Extract the (x, y) coordinate from the center of the cell holding the provided text.  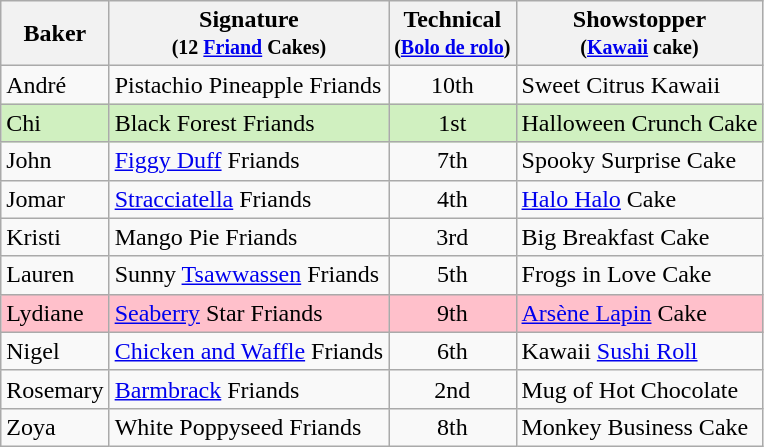
3rd (452, 237)
8th (452, 427)
Big Breakfast Cake (640, 237)
Signature(12 Friand Cakes) (249, 34)
2nd (452, 389)
Sunny Tsawwassen Friands (249, 275)
7th (452, 161)
Zoya (55, 427)
Spooky Surprise Cake (640, 161)
Seaberry Star Friands (249, 313)
4th (452, 199)
9th (452, 313)
Pistachio Pineapple Friands (249, 85)
John (55, 161)
Mug of Hot Chocolate (640, 389)
Figgy Duff Friands (249, 161)
Barmbrack Friands (249, 389)
Rosemary (55, 389)
White Poppyseed Friands (249, 427)
10th (452, 85)
Nigel (55, 351)
5th (452, 275)
Frogs in Love Cake (640, 275)
Kawaii Sushi Roll (640, 351)
Showstopper(Kawaii cake) (640, 34)
Chicken and Waffle Friands (249, 351)
Chi (55, 123)
1st (452, 123)
Lauren (55, 275)
Halloween Crunch Cake (640, 123)
Jomar (55, 199)
Arsène Lapin Cake (640, 313)
Technical(Bolo de rolo) (452, 34)
Mango Pie Friands (249, 237)
Stracciatella Friands (249, 199)
6th (452, 351)
Monkey Business Cake (640, 427)
Baker (55, 34)
André (55, 85)
Black Forest Friands (249, 123)
Sweet Citrus Kawaii (640, 85)
Halo Halo Cake (640, 199)
Lydiane (55, 313)
Kristi (55, 237)
